Scan for the cell matching the given text and deliver its (X, Y) coordinate at center. 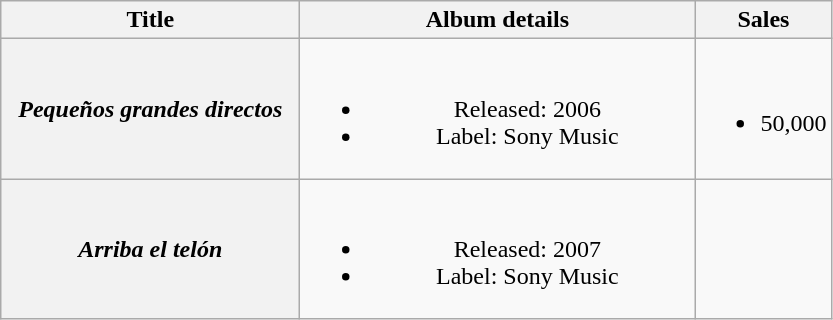
50,000 (764, 109)
Pequeños grandes directos (150, 109)
Title (150, 20)
Arriba el telón (150, 249)
Released: 2006Label: Sony Music (498, 109)
Album details (498, 20)
Released: 2007Label: Sony Music (498, 249)
Sales (764, 20)
